Find where the given text appears and provide that cell's center as [x, y] coordinate. 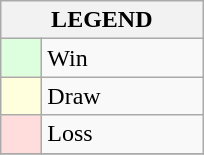
LEGEND [102, 20]
Draw [122, 96]
Loss [122, 134]
Win [122, 58]
